For the text-containing cell, return its midpoint in (x, y) coordinate format. 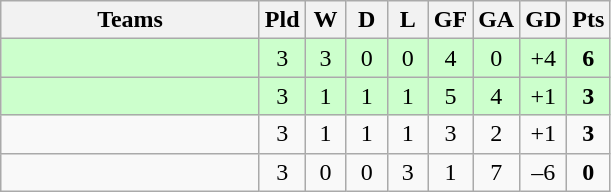
Pts (588, 20)
Teams (130, 20)
W (326, 20)
Pld (282, 20)
–6 (544, 172)
6 (588, 58)
GA (496, 20)
5 (450, 96)
2 (496, 134)
7 (496, 172)
L (408, 20)
GD (544, 20)
GF (450, 20)
+4 (544, 58)
D (366, 20)
